Locate the cell with the specified text and output its (x, y) center coordinate. 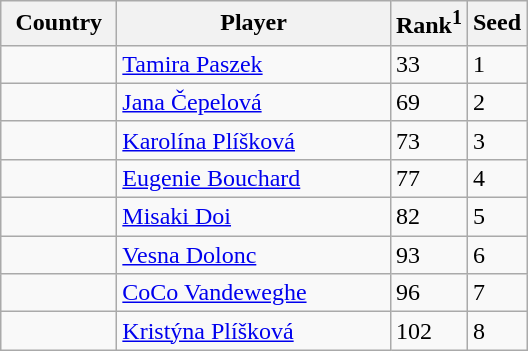
7 (496, 293)
Eugenie Bouchard (254, 178)
82 (428, 217)
Vesna Dolonc (254, 255)
93 (428, 255)
4 (496, 178)
Country (59, 24)
2 (496, 102)
8 (496, 331)
33 (428, 64)
Player (254, 24)
Misaki Doi (254, 217)
102 (428, 331)
3 (496, 140)
Seed (496, 24)
Tamira Paszek (254, 64)
69 (428, 102)
77 (428, 178)
Kristýna Plíšková (254, 331)
73 (428, 140)
Jana Čepelová (254, 102)
Karolína Plíšková (254, 140)
1 (496, 64)
Rank1 (428, 24)
96 (428, 293)
5 (496, 217)
CoCo Vandeweghe (254, 293)
6 (496, 255)
